Scan for the cell matching the given text and deliver its [x, y] coordinate at center. 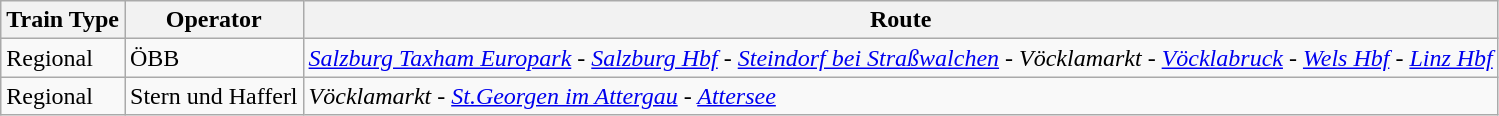
Route [900, 20]
Train Type [63, 20]
Vöcklamarkt - St.Georgen im Attergau - Attersee [900, 96]
Stern und Hafferl [214, 96]
ÖBB [214, 58]
Operator [214, 20]
Salzburg Taxham Europark - Salzburg Hbf - Steindorf bei Straßwalchen - Vöcklamarkt - Vöcklabruck - Wels Hbf - Linz Hbf [900, 58]
